Pinpoint the cell where the given text exists, returning its [X, Y] midpoint coordinate. 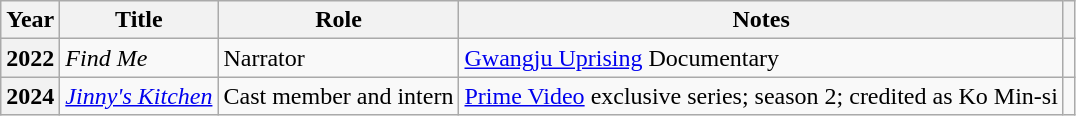
2024 [30, 96]
Year [30, 20]
2022 [30, 58]
Notes [761, 20]
Gwangju Uprising Documentary [761, 58]
Role [338, 20]
Jinny's Kitchen [139, 96]
Title [139, 20]
Find Me [139, 58]
Narrator [338, 58]
Cast member and intern [338, 96]
Prime Video exclusive series; season 2; credited as Ko Min-si [761, 96]
